Locate the cell with the specified text and output its (X, Y) center coordinate. 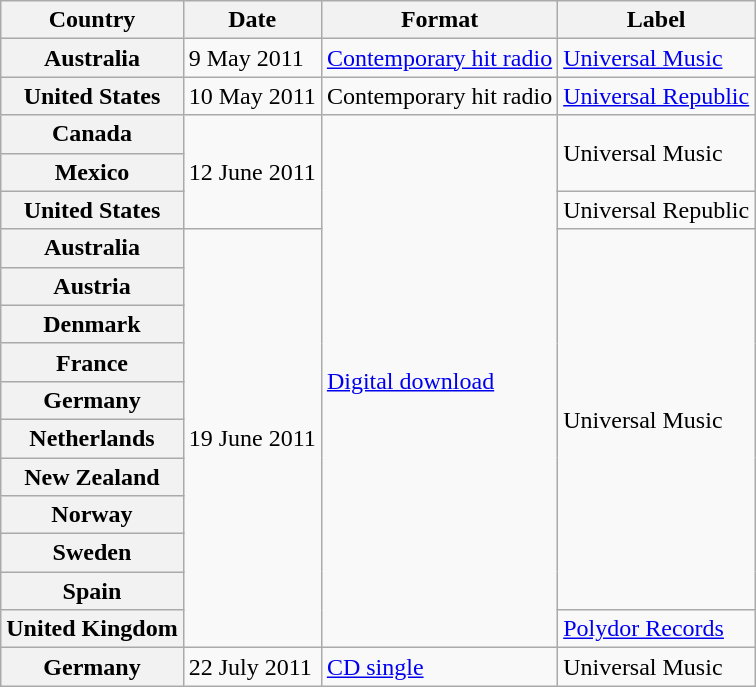
10 May 2011 (252, 96)
Polydor Records (656, 629)
Norway (92, 515)
Date (252, 20)
New Zealand (92, 477)
19 June 2011 (252, 438)
Canada (92, 134)
France (92, 362)
Country (92, 20)
12 June 2011 (252, 172)
Austria (92, 286)
CD single (439, 667)
Digital download (439, 382)
Spain (92, 591)
Mexico (92, 172)
Label (656, 20)
22 July 2011 (252, 667)
9 May 2011 (252, 58)
Denmark (92, 324)
United Kingdom (92, 629)
Sweden (92, 553)
Format (439, 20)
Netherlands (92, 438)
